Find where the given text appears and provide that cell's center as (x, y) coordinate. 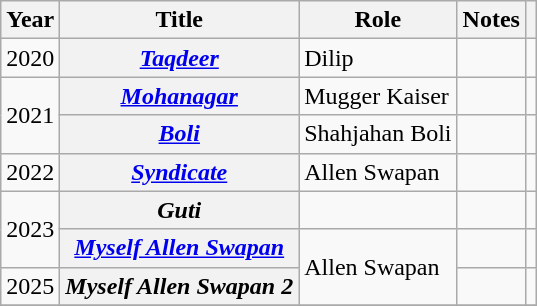
Mohanagar (180, 96)
Mugger Kaiser (378, 96)
2022 (30, 172)
Guti (180, 210)
2020 (30, 58)
2023 (30, 229)
Shahjahan Boli (378, 134)
Syndicate (180, 172)
2025 (30, 286)
Title (180, 20)
Year (30, 20)
Dilip (378, 58)
Role (378, 20)
Myself Allen Swapan 2 (180, 286)
2021 (30, 115)
Myself Allen Swapan (180, 248)
Notes (491, 20)
Boli (180, 134)
Taqdeer (180, 58)
